Return the [X, Y] coordinate for the center point of the cell that contains the specified text.  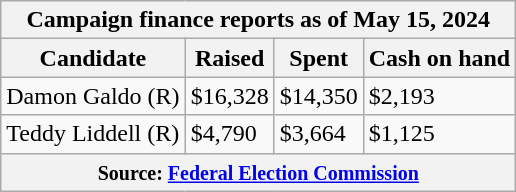
$14,350 [318, 96]
Spent [318, 58]
Cash on hand [439, 58]
Candidate [93, 58]
Raised [230, 58]
$2,193 [439, 96]
Source: Federal Election Commission [258, 172]
$16,328 [230, 96]
$4,790 [230, 134]
$3,664 [318, 134]
Teddy Liddell (R) [93, 134]
Campaign finance reports as of May 15, 2024 [258, 20]
Damon Galdo (R) [93, 96]
$1,125 [439, 134]
